Output the (X, Y) coordinate of the center of the cell containing the given text.  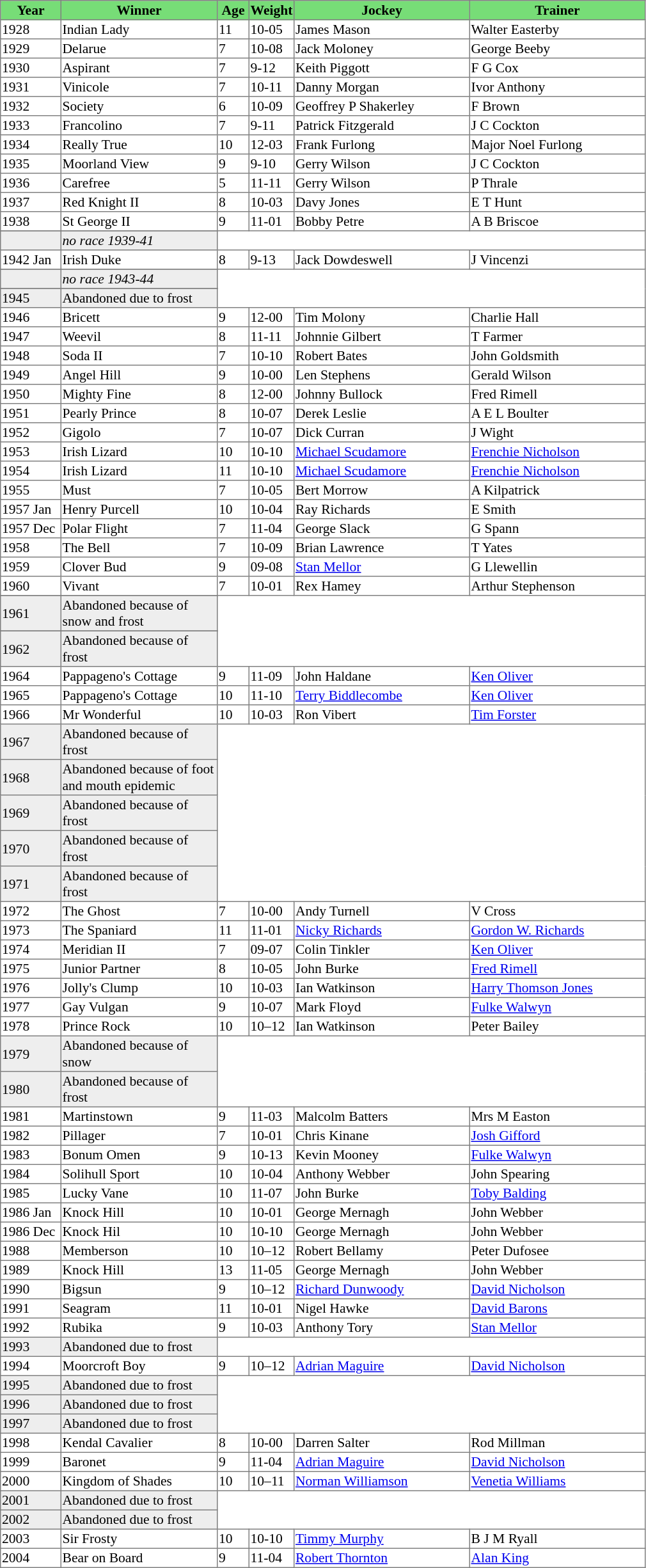
Gordon W. Richards (557, 930)
Keith Piggott (382, 68)
Bear on Board (139, 1558)
Winner (139, 10)
1947 (31, 337)
no race 1943-44 (139, 279)
Pillager (139, 1136)
Johnnie Gilbert (382, 337)
10-08 (271, 49)
Rod Millman (557, 1443)
1934 (31, 145)
9-11 (271, 125)
1979 (31, 1054)
Jack Dowdeswell (382, 260)
Gerald Wilson (557, 375)
1958 (31, 548)
Irish Duke (139, 260)
1981 (31, 1116)
10-11 (271, 87)
12-03 (271, 145)
Geoffrey P Shakerley (382, 106)
1930 (31, 68)
Mighty Fine (139, 394)
Frank Furlong (382, 145)
Weight (271, 10)
1978 (31, 1026)
T Yates (557, 548)
A B Briscoe (557, 221)
Meridian II (139, 949)
Norman Williamson (382, 1481)
Nigel Hawke (382, 1308)
Martinstown (139, 1116)
Bricett (139, 317)
Sir Frosty (139, 1539)
Knock Hil (139, 1231)
Soda II (139, 356)
Rubika (139, 1327)
1969 (31, 813)
Gigolo (139, 432)
F G Cox (557, 68)
Henry Purcell (139, 509)
Brian Lawrence (382, 548)
Robert Bellamy (382, 1251)
1953 (31, 452)
1938 (31, 221)
1954 (31, 471)
Gay Vulgan (139, 1007)
Baronet (139, 1462)
1949 (31, 375)
1980 (31, 1089)
Robert Bates (382, 356)
11-05 (271, 1270)
The Bell (139, 548)
Arthur Stephenson (557, 586)
1960 (31, 586)
1996 (31, 1404)
Rex Hamey (382, 586)
1990 (31, 1289)
1959 (31, 567)
1972 (31, 911)
Dick Curran (382, 432)
P Thrale (557, 183)
Trainer (557, 10)
Venetia Williams (557, 1481)
1992 (31, 1327)
Anthony Webber (382, 1174)
Terry Biddlecombe (382, 695)
F Brown (557, 106)
John Haldane (382, 676)
Jack Moloney (382, 49)
Ivor Anthony (557, 87)
5 (233, 183)
1995 (31, 1385)
Kendal Cavalier (139, 1443)
Solihull Sport (139, 1174)
1955 (31, 490)
Moorland View (139, 164)
1988 (31, 1251)
1951 (31, 413)
Charlie Hall (557, 317)
1985 (31, 1193)
2000 (31, 1481)
Weevil (139, 337)
1965 (31, 695)
1928 (31, 29)
Robert Thornton (382, 1558)
St George II (139, 221)
G Llewellin (557, 567)
1946 (31, 317)
Malcolm Batters (382, 1116)
Darren Salter (382, 1443)
1929 (31, 49)
Moorcroft Boy (139, 1366)
Colin Tinkler (382, 949)
1957 Dec (31, 528)
Mrs M Easton (557, 1116)
Mark Floyd (382, 1007)
Society (139, 106)
Anthony Tory (382, 1327)
Harry Thomson Jones (557, 988)
1998 (31, 1443)
Francolino (139, 125)
Johnny Bullock (382, 394)
1945 (31, 298)
Seagram (139, 1308)
Vivant (139, 586)
1952 (31, 432)
John Spearing (557, 1174)
V Cross (557, 911)
11-10 (271, 695)
09-07 (271, 949)
Vinicole (139, 87)
1932 (31, 106)
Josh Gifford (557, 1136)
Carefree (139, 183)
Prince Rock (139, 1026)
Major Noel Furlong (557, 145)
11-03 (271, 1116)
1933 (31, 125)
Len Stephens (382, 375)
1931 (31, 87)
Abandoned because of foot and mouth epidemic (139, 777)
1961 (31, 614)
Patrick Fitzgerald (382, 125)
1948 (31, 356)
Alan King (557, 1558)
9-13 (271, 260)
A E L Boulter (557, 413)
Andy Turnell (382, 911)
1991 (31, 1308)
Abandoned because of snow (139, 1054)
George Slack (382, 528)
1999 (31, 1462)
1968 (31, 777)
Kingdom of Shades (139, 1481)
Angel Hill (139, 375)
The Ghost (139, 911)
Richard Dunwoody (382, 1289)
Pearly Prince (139, 413)
Jockey (382, 10)
John Goldsmith (557, 356)
Bigsun (139, 1289)
Age (233, 10)
2003 (31, 1539)
11-09 (271, 676)
no race 1939-41 (139, 241)
Tim Molony (382, 317)
Danny Morgan (382, 87)
2001 (31, 1500)
J Vincenzi (557, 260)
1977 (31, 1007)
2004 (31, 1558)
Ron Vibert (382, 715)
1964 (31, 676)
Toby Balding (557, 1193)
1950 (31, 394)
Nicky Richards (382, 930)
Peter Dufosee (557, 1251)
Tim Forster (557, 715)
Red Knight II (139, 202)
Peter Bailey (557, 1026)
Must (139, 490)
J Wight (557, 432)
Mr Wonderful (139, 715)
David Barons (557, 1308)
1970 (31, 848)
Bert Morrow (382, 490)
Kevin Mooney (382, 1155)
Jolly's Clump (139, 988)
Really True (139, 145)
1982 (31, 1136)
2002 (31, 1519)
6 (233, 106)
Abandoned because of snow and frost (139, 614)
1986 Jan (31, 1212)
Delarue (139, 49)
1983 (31, 1155)
Indian Lady (139, 29)
Year (31, 10)
1986 Dec (31, 1231)
Junior Partner (139, 969)
09-08 (271, 567)
1993 (31, 1347)
1957 Jan (31, 509)
B J M Ryall (557, 1539)
1935 (31, 164)
Ray Richards (382, 509)
Chris Kinane (382, 1136)
E T Hunt (557, 202)
Davy Jones (382, 202)
1966 (31, 715)
1971 (31, 884)
1976 (31, 988)
1974 (31, 949)
Aspirant (139, 68)
1937 (31, 202)
1962 (31, 649)
Timmy Murphy (382, 1539)
1973 (31, 930)
1967 (31, 742)
The Spaniard (139, 930)
T Farmer (557, 337)
10-13 (271, 1155)
Memberson (139, 1251)
Polar Flight (139, 528)
George Beeby (557, 49)
1936 (31, 183)
Derek Leslie (382, 413)
E Smith (557, 509)
11-07 (271, 1193)
1997 (31, 1423)
Lucky Vane (139, 1193)
10–11 (271, 1481)
Bobby Petre (382, 221)
1975 (31, 969)
G Spann (557, 528)
James Mason (382, 29)
13 (233, 1270)
Clover Bud (139, 567)
Bonum Omen (139, 1155)
9-10 (271, 164)
1994 (31, 1366)
1989 (31, 1270)
A Kilpatrick (557, 490)
1942 Jan (31, 260)
1984 (31, 1174)
9-12 (271, 68)
Walter Easterby (557, 29)
